Find where the given text appears and provide that cell's center as (x, y) coordinate. 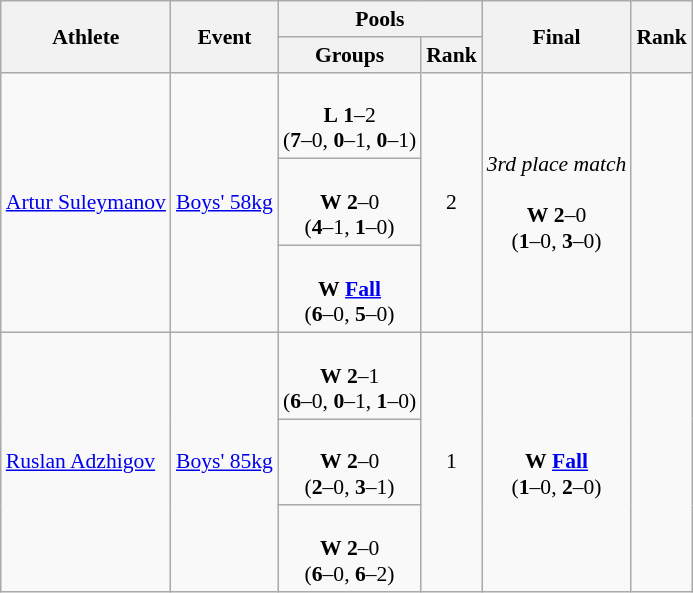
Event (224, 36)
Boys' 58kg (224, 202)
L 1–2(7–0, 0–1, 0–1) (350, 116)
2 (452, 202)
Pools (380, 19)
Groups (350, 55)
W Fall(6–0, 5–0) (350, 290)
Boys' 85kg (224, 462)
W 2–0(6–0, 6–2) (350, 550)
Ruslan Adzhigov (86, 462)
W 2–1(6–0, 0–1, 1–0) (350, 376)
Athlete (86, 36)
W 2–0(4–1, 1–0) (350, 202)
Final (557, 36)
W Fall(1–0, 2–0) (557, 462)
1 (452, 462)
Artur Suleymanov (86, 202)
3rd place matchW 2–0(1–0, 3–0) (557, 202)
W 2–0(2–0, 3–1) (350, 462)
